Provide the (x, y) coordinate of the cell's center where the given text is located.  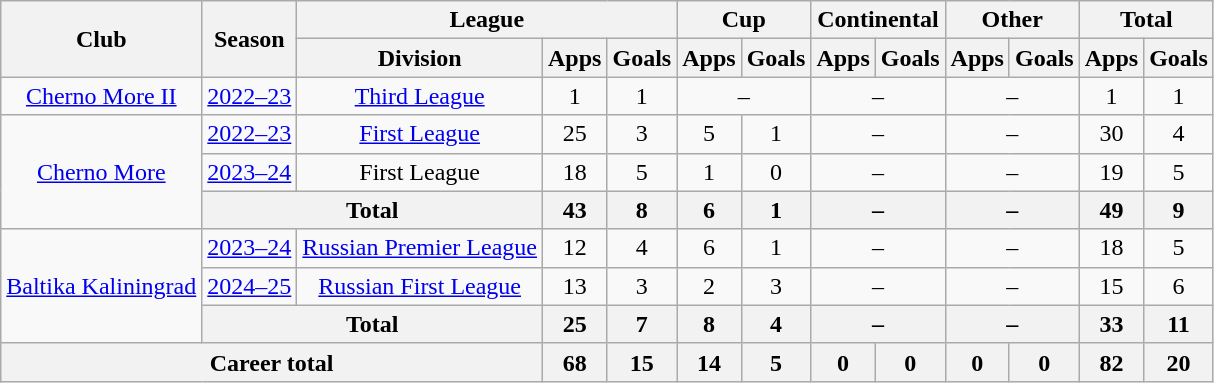
11 (1179, 324)
30 (1111, 134)
Season (250, 39)
2024–25 (250, 286)
14 (709, 362)
20 (1179, 362)
Third League (420, 96)
2 (709, 286)
68 (575, 362)
43 (575, 210)
Russian Premier League (420, 248)
Continental (878, 20)
49 (1111, 210)
19 (1111, 172)
12 (575, 248)
33 (1111, 324)
Baltika Kaliningrad (102, 286)
Club (102, 39)
League (487, 20)
Division (420, 58)
Russian First League (420, 286)
Cup (744, 20)
7 (642, 324)
9 (1179, 210)
Cherno More II (102, 96)
Career total (272, 362)
Cherno More (102, 172)
82 (1111, 362)
Other (1012, 20)
13 (575, 286)
